Scan for the cell matching the given text and deliver its (X, Y) coordinate at center. 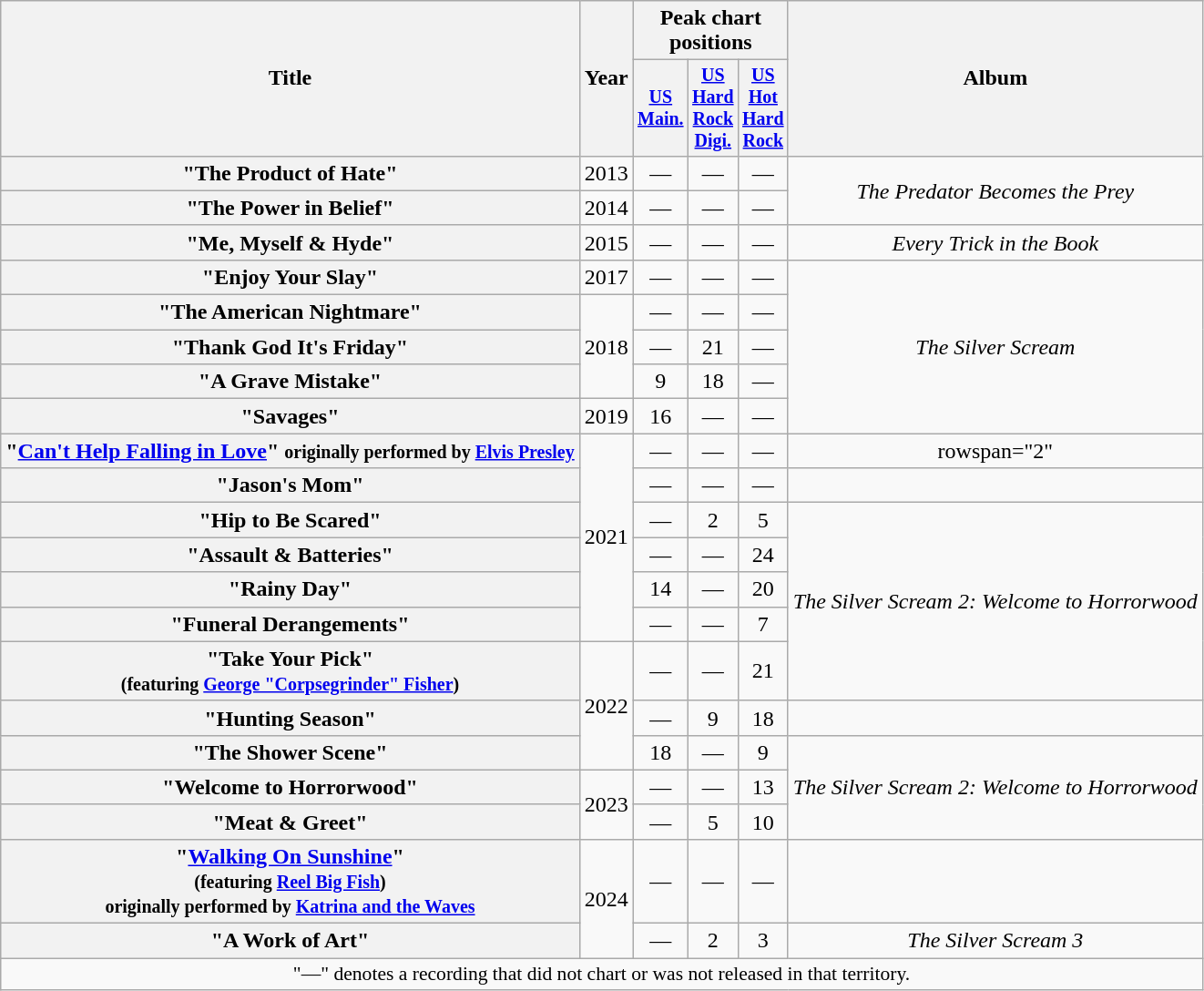
7 (763, 624)
USMain. (660, 107)
20 (763, 589)
Album (995, 78)
"Take Your Pick"(featuring George "Corpsegrinder" Fisher) (290, 670)
"Funeral Derangements" (290, 624)
"The Product of Hate" (290, 173)
"Me, Myself & Hyde" (290, 242)
"The Shower Scene" (290, 752)
2022 (607, 705)
rowspan="2" (995, 451)
2018 (607, 347)
The Silver Scream 3 (995, 941)
"A Work of Art" (290, 941)
USHotHardRock (763, 107)
Title (290, 78)
"A Grave Mistake" (290, 382)
2014 (607, 208)
2024 (607, 898)
2019 (607, 416)
"Walking On Sunshine"(featuring Reel Big Fish)originally performed by Katrina and the Waves (290, 881)
"Rainy Day" (290, 589)
"Meat & Greet" (290, 822)
The Predator Becomes the Prey (995, 190)
10 (763, 822)
24 (763, 555)
2023 (607, 804)
"Assault & Batteries" (290, 555)
"Can't Help Falling in Love" originally performed by Elvis Presley (290, 451)
Year (607, 78)
"The Power in Belief" (290, 208)
3 (763, 941)
14 (660, 589)
"The American Nightmare" (290, 312)
"—" denotes a recording that did not chart or was not released in that territory. (602, 975)
The Silver Scream (995, 346)
"Enjoy Your Slay" (290, 277)
"Jason's Mom" (290, 485)
13 (763, 787)
2021 (607, 537)
2015 (607, 242)
Every Trick in the Book (995, 242)
16 (660, 416)
US Hard Rock Digi. (712, 107)
"Savages" (290, 416)
"Hip to Be Scared" (290, 520)
2013 (607, 173)
"Hunting Season" (290, 718)
Peak chart positions (710, 31)
"Welcome to Horrorwood" (290, 787)
2017 (607, 277)
"Thank God It's Friday" (290, 347)
